Output the [X, Y] coordinate of the center of the cell containing the given text.  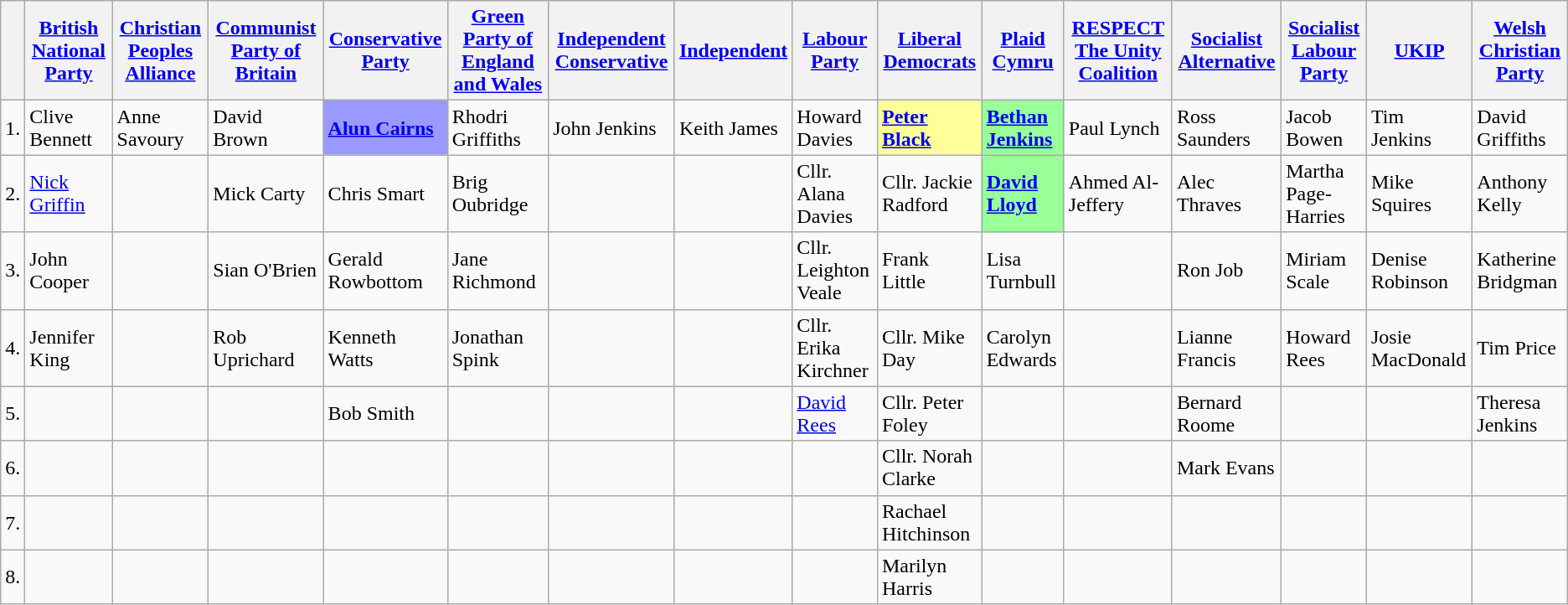
4. [13, 348]
Alec Thraves [1226, 194]
Mark Evans [1226, 468]
Cllr. Alana Davies [835, 194]
John Cooper [69, 271]
Welsh Christian Party [1519, 50]
Ahmed Al-Jeffery [1117, 194]
Anthony Kelly [1519, 194]
Sian O'Brien [266, 271]
Anne Savoury [161, 127]
Liberal Democrats [930, 50]
Katherine Bridgman [1519, 271]
Cllr. Peter Foley [930, 414]
Jacob Bowen [1324, 127]
Marilyn Harris [930, 577]
Rhodri Griffiths [498, 127]
Bernard Roome [1226, 414]
Independent [733, 50]
Miriam Scale [1324, 271]
Lianne Francis [1226, 348]
Labour Party [835, 50]
6. [13, 468]
UKIP [1419, 50]
Green Party of England and Wales [498, 50]
David Lloyd [1023, 194]
Denise Robinson [1419, 271]
Frank Little [930, 271]
Tim Jenkins [1419, 127]
Brig Oubridge [498, 194]
Paul Lynch [1117, 127]
Jennifer King [69, 348]
David Brown [266, 127]
Mick Carty [266, 194]
Josie MacDonald [1419, 348]
Jonathan Spink [498, 348]
Cllr. Jackie Radford [930, 194]
Howard Rees [1324, 348]
Cllr. Leighton Veale [835, 271]
Alun Cairns [385, 127]
David Griffiths [1519, 127]
Conservative Party [385, 50]
7. [13, 523]
2. [13, 194]
Gerald Rowbottom [385, 271]
Rachael Hitchinson [930, 523]
Cllr. Erika Kirchner [835, 348]
5. [13, 414]
Peter Black [930, 127]
Mike Squires [1419, 194]
Bob Smith [385, 414]
1. [13, 127]
Rob Uprichard [266, 348]
Independent Conservative [611, 50]
8. [13, 577]
British National Party [69, 50]
John Jenkins [611, 127]
Socialist Labour Party [1324, 50]
Clive Bennett [69, 127]
Theresa Jenkins [1519, 414]
Ross Saunders [1226, 127]
Ron Job [1226, 271]
Jane Richmond [498, 271]
Bethan Jenkins [1023, 127]
Plaid Cymru [1023, 50]
3. [13, 271]
Howard Davies [835, 127]
Martha Page-Harries [1324, 194]
Nick Griffin [69, 194]
Cllr. Norah Clarke [930, 468]
Chris Smart [385, 194]
Christian Peoples Alliance [161, 50]
Communist Party of Britain [266, 50]
Keith James [733, 127]
David Rees [835, 414]
Kenneth Watts [385, 348]
Socialist Alternative [1226, 50]
Carolyn Edwards [1023, 348]
Tim Price [1519, 348]
RESPECT The Unity Coalition [1117, 50]
Cllr. Mike Day [930, 348]
Lisa Turnbull [1023, 271]
